Extract the (X, Y) coordinate from the center of the cell holding the provided text.  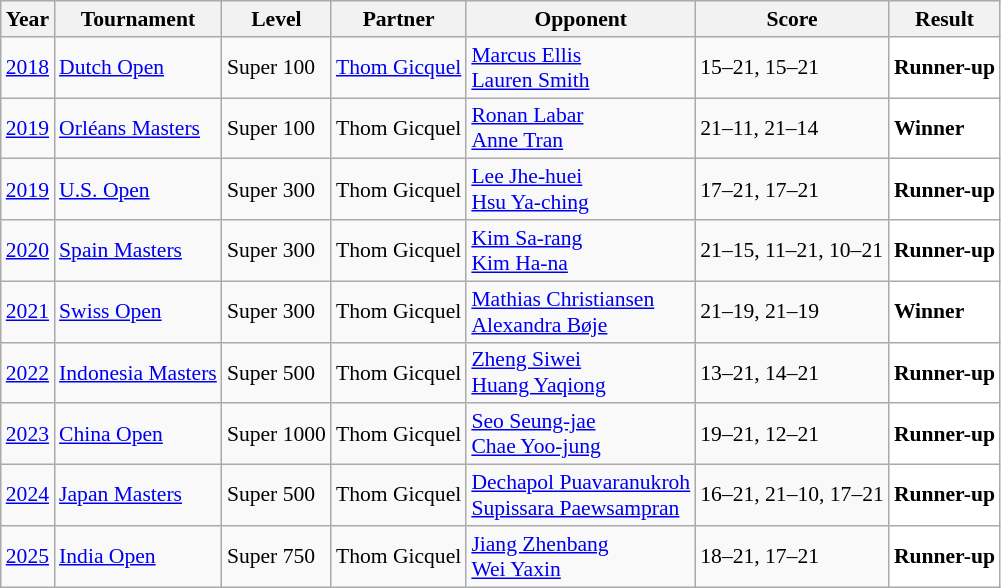
Kim Sa-rang Kim Ha-na (580, 250)
Opponent (580, 19)
Year (28, 19)
21–15, 11–21, 10–21 (792, 250)
21–19, 21–19 (792, 312)
Swiss Open (138, 312)
16–21, 21–10, 17–21 (792, 496)
2023 (28, 434)
China Open (138, 434)
13–21, 14–21 (792, 372)
Jiang Zhenbang Wei Yaxin (580, 556)
Dechapol Puavaranukroh Supissara Paewsampran (580, 496)
Japan Masters (138, 496)
Seo Seung-jae Chae Yoo-jung (580, 434)
2020 (28, 250)
Orléans Masters (138, 128)
India Open (138, 556)
Marcus Ellis Lauren Smith (580, 68)
2022 (28, 372)
Result (944, 19)
Ronan Labar Anne Tran (580, 128)
Dutch Open (138, 68)
Lee Jhe-huei Hsu Ya-ching (580, 190)
2018 (28, 68)
Indonesia Masters (138, 372)
21–11, 21–14 (792, 128)
19–21, 12–21 (792, 434)
2021 (28, 312)
U.S. Open (138, 190)
Partner (398, 19)
Mathias Christiansen Alexandra Bøje (580, 312)
Super 1000 (276, 434)
Level (276, 19)
Tournament (138, 19)
2025 (28, 556)
Spain Masters (138, 250)
Zheng Siwei Huang Yaqiong (580, 372)
2024 (28, 496)
Score (792, 19)
15–21, 15–21 (792, 68)
Super 750 (276, 556)
18–21, 17–21 (792, 556)
17–21, 17–21 (792, 190)
